Capture the cell that displays the provided text and extract its (X, Y) central coordinate. 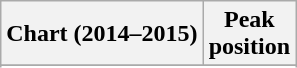
Peakposition (249, 34)
Chart (2014–2015) (102, 34)
